From the cell containing the given text, extract its center point as (X, Y) coordinate. 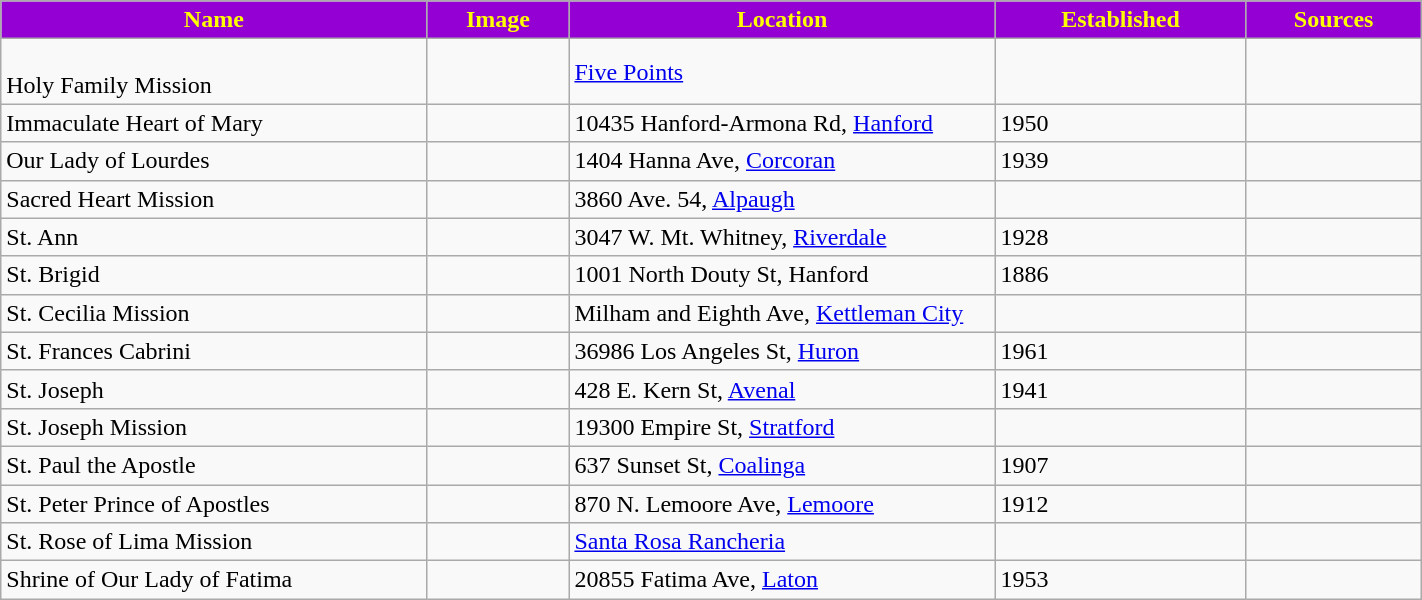
1886 (1120, 275)
Our Lady of Lourdes (214, 161)
Milham and Eighth Ave, Kettleman City (782, 313)
1907 (1120, 465)
Five Points (782, 72)
1928 (1120, 237)
Immaculate Heart of Mary (214, 123)
Location (782, 20)
428 E. Kern St, Avenal (782, 389)
1001 North Douty St, Hanford (782, 275)
19300 Empire St, Stratford (782, 427)
St. Joseph Mission (214, 427)
St. Paul the Apostle (214, 465)
St. Ann (214, 237)
10435 Hanford-Armona Rd, Hanford (782, 123)
Established (1120, 20)
Sources (1334, 20)
1404 Hanna Ave, Corcoran (782, 161)
St. Rose of Lima Mission (214, 542)
3860 Ave. 54, Alpaugh (782, 199)
Santa Rosa Rancheria (782, 542)
St. Cecilia Mission (214, 313)
Shrine of Our Lady of Fatima (214, 580)
3047 W. Mt. Whitney, Riverdale (782, 237)
St. Peter Prince of Apostles (214, 503)
1953 (1120, 580)
637 Sunset St, Coalinga (782, 465)
1912 (1120, 503)
1950 (1120, 123)
Image (498, 20)
St. Joseph (214, 389)
1939 (1120, 161)
St. Frances Cabrini (214, 351)
1941 (1120, 389)
Name (214, 20)
20855 Fatima Ave, Laton (782, 580)
870 N. Lemoore Ave, Lemoore (782, 503)
1961 (1120, 351)
36986 Los Angeles St, Huron (782, 351)
St. Brigid (214, 275)
Holy Family Mission (214, 72)
Sacred Heart Mission (214, 199)
